Scan for the cell matching the given text and deliver its [x, y] coordinate at center. 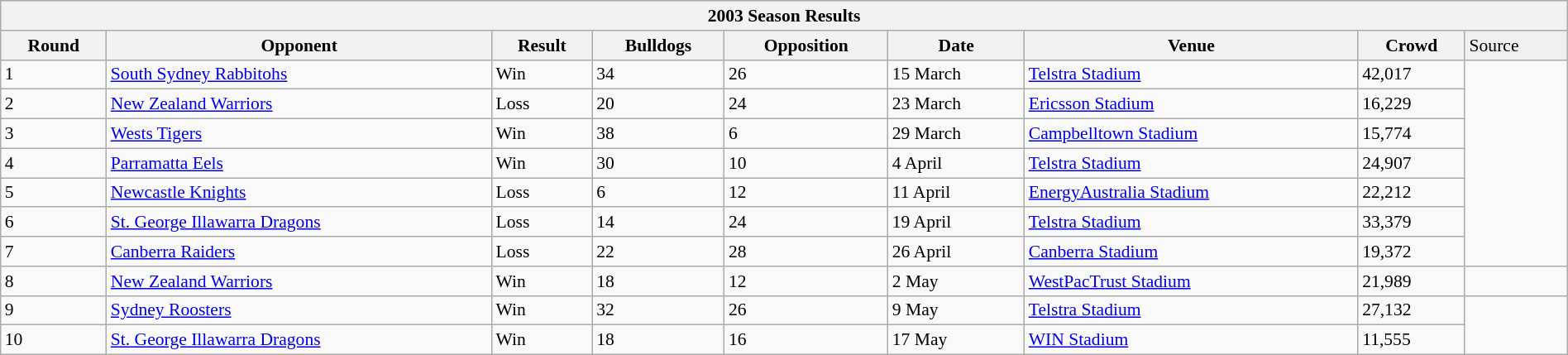
5 [54, 193]
Canberra Stadium [1191, 252]
32 [658, 310]
38 [658, 134]
WIN Stadium [1191, 340]
28 [806, 252]
Parramatta Eels [299, 163]
Canberra Raiders [299, 252]
19,372 [1411, 252]
20 [658, 104]
Source [1516, 46]
33,379 [1411, 223]
11,555 [1411, 340]
8 [54, 281]
Campbelltown Stadium [1191, 134]
23 March [956, 104]
34 [658, 74]
19 April [956, 223]
Wests Tigers [299, 134]
21,989 [1411, 281]
Bulldogs [658, 46]
2 May [956, 281]
16 [806, 340]
Opponent [299, 46]
9 [54, 310]
Sydney Roosters [299, 310]
14 [658, 223]
30 [658, 163]
9 May [956, 310]
2003 Season Results [784, 16]
15,774 [1411, 134]
22 [658, 252]
29 March [956, 134]
Opposition [806, 46]
15 March [956, 74]
24,907 [1411, 163]
27,132 [1411, 310]
11 April [956, 193]
South Sydney Rabbitohs [299, 74]
Ericsson Stadium [1191, 104]
42,017 [1411, 74]
3 [54, 134]
Newcastle Knights [299, 193]
Date [956, 46]
22,212 [1411, 193]
EnergyAustralia Stadium [1191, 193]
Crowd [1411, 46]
Round [54, 46]
26 April [956, 252]
7 [54, 252]
WestPacTrust Stadium [1191, 281]
2 [54, 104]
1 [54, 74]
4 [54, 163]
4 April [956, 163]
Result [543, 46]
16,229 [1411, 104]
Venue [1191, 46]
17 May [956, 340]
